Determine the [X, Y] coordinate at the center of the cell enclosing the given text.  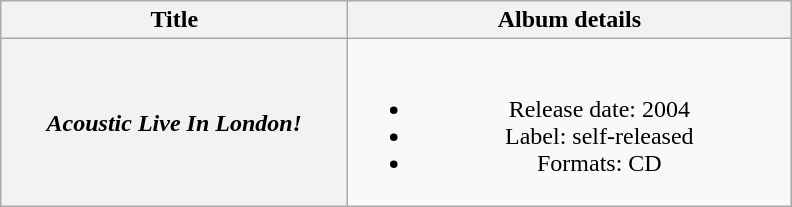
Album details [570, 20]
Title [174, 20]
Release date: 2004Label: self-releasedFormats: CD [570, 122]
Acoustic Live In London! [174, 122]
